Return the (X, Y) coordinate for the center point of the cell that contains the specified text.  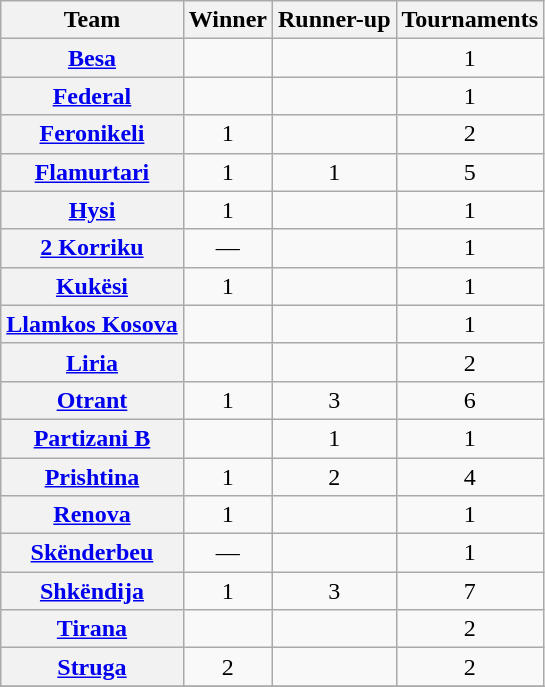
Besa (92, 58)
Runner-up (334, 20)
Skënderbeu (92, 553)
7 (470, 591)
Team (92, 20)
Prishtina (92, 477)
Shkëndija (92, 591)
2 Korriku (92, 248)
Flamurtari (92, 172)
Tirana (92, 629)
5 (470, 172)
Kukësi (92, 286)
Liria (92, 362)
Otrant (92, 400)
Winner (228, 20)
Struga (92, 667)
Federal (92, 96)
Hysi (92, 210)
Renova (92, 515)
6 (470, 400)
Llamkos Kosova (92, 324)
Partizani B (92, 438)
Feronikeli (92, 134)
Tournaments (470, 20)
4 (470, 477)
